Determine the [X, Y] coordinate at the center of the cell enclosing the given text.  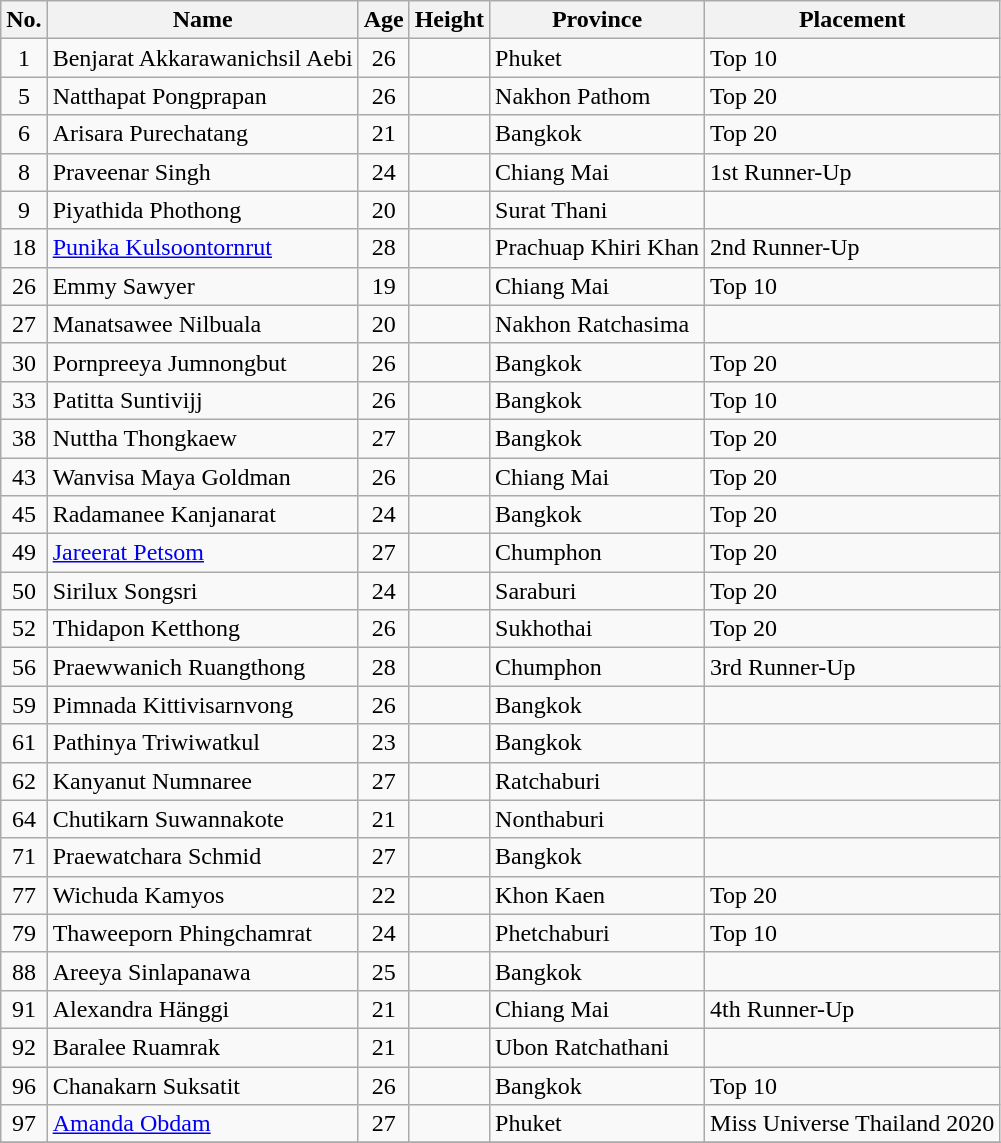
38 [24, 438]
52 [24, 629]
Ratchaburi [598, 781]
No. [24, 20]
Radamanee Kanjanarat [202, 515]
Thaweeporn Phingchamrat [202, 933]
Patitta Suntivijj [202, 400]
Pimnada Kittivisarnvong [202, 705]
22 [384, 895]
Wanvisa Maya Goldman [202, 477]
Emmy Sawyer [202, 286]
Surat Thani [598, 210]
Punika Kulsoontornrut [202, 248]
91 [24, 1009]
Nuttha Thongkaew [202, 438]
Natthapat Pongprapan [202, 96]
Pathinya Triwiwatkul [202, 743]
Praveenar Singh [202, 172]
88 [24, 971]
49 [24, 553]
Amanda Obdam [202, 1124]
18 [24, 248]
56 [24, 667]
25 [384, 971]
Arisara Purechatang [202, 134]
Name [202, 20]
30 [24, 362]
Baralee Ruamrak [202, 1047]
1 [24, 58]
79 [24, 933]
Miss Universe Thailand 2020 [852, 1124]
62 [24, 781]
Sukhothai [598, 629]
Prachuap Khiri Khan [598, 248]
Khon Kaen [598, 895]
Chutikarn Suwannakote [202, 819]
Sirilux Songsri [202, 591]
64 [24, 819]
Height [449, 20]
1st Runner-Up [852, 172]
96 [24, 1085]
Alexandra Hänggi [202, 1009]
Areeya Sinlapanawa [202, 971]
45 [24, 515]
Kanyanut Numnaree [202, 781]
4th Runner-Up [852, 1009]
97 [24, 1124]
33 [24, 400]
6 [24, 134]
Age [384, 20]
3rd Runner-Up [852, 667]
Manatsawee Nilbuala [202, 324]
23 [384, 743]
19 [384, 286]
Piyathida Phothong [202, 210]
9 [24, 210]
Thidapon Ketthong [202, 629]
92 [24, 1047]
59 [24, 705]
Praewatchara Schmid [202, 857]
Ubon Ratchathani [598, 1047]
Saraburi [598, 591]
Nakhon Ratchasima [598, 324]
Benjarat Akkarawanichsil Aebi [202, 58]
77 [24, 895]
Nonthaburi [598, 819]
8 [24, 172]
Jareerat Petsom [202, 553]
Nakhon Pathom [598, 96]
Province [598, 20]
Chanakarn Suksatit [202, 1085]
Pornpreeya Jumnongbut [202, 362]
61 [24, 743]
43 [24, 477]
Placement [852, 20]
2nd Runner-Up [852, 248]
Phetchaburi [598, 933]
Wichuda Kamyos [202, 895]
5 [24, 96]
71 [24, 857]
Praewwanich Ruangthong [202, 667]
50 [24, 591]
